Determine the [x, y] coordinate at the center of the cell enclosing the given text.  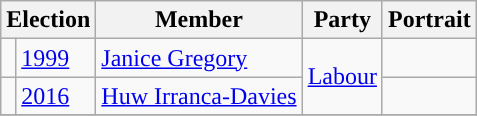
Labour [342, 77]
Election [48, 20]
Janice Gregory [199, 58]
Member [199, 20]
Party [342, 20]
Huw Irranca-Davies [199, 96]
1999 [56, 58]
Portrait [429, 20]
2016 [56, 96]
